Search for the cell housing the specified text and yield its (x, y) center coordinate. 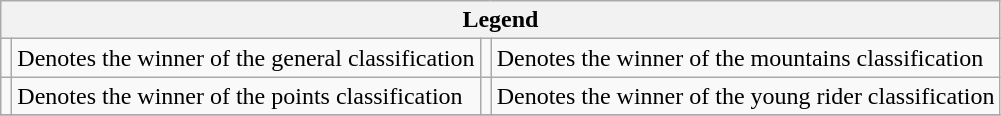
Legend (500, 20)
Denotes the winner of the points classification (246, 96)
Denotes the winner of the young rider classification (746, 96)
Denotes the winner of the mountains classification (746, 58)
Denotes the winner of the general classification (246, 58)
